Search for the cell housing the specified text and yield its (X, Y) center coordinate. 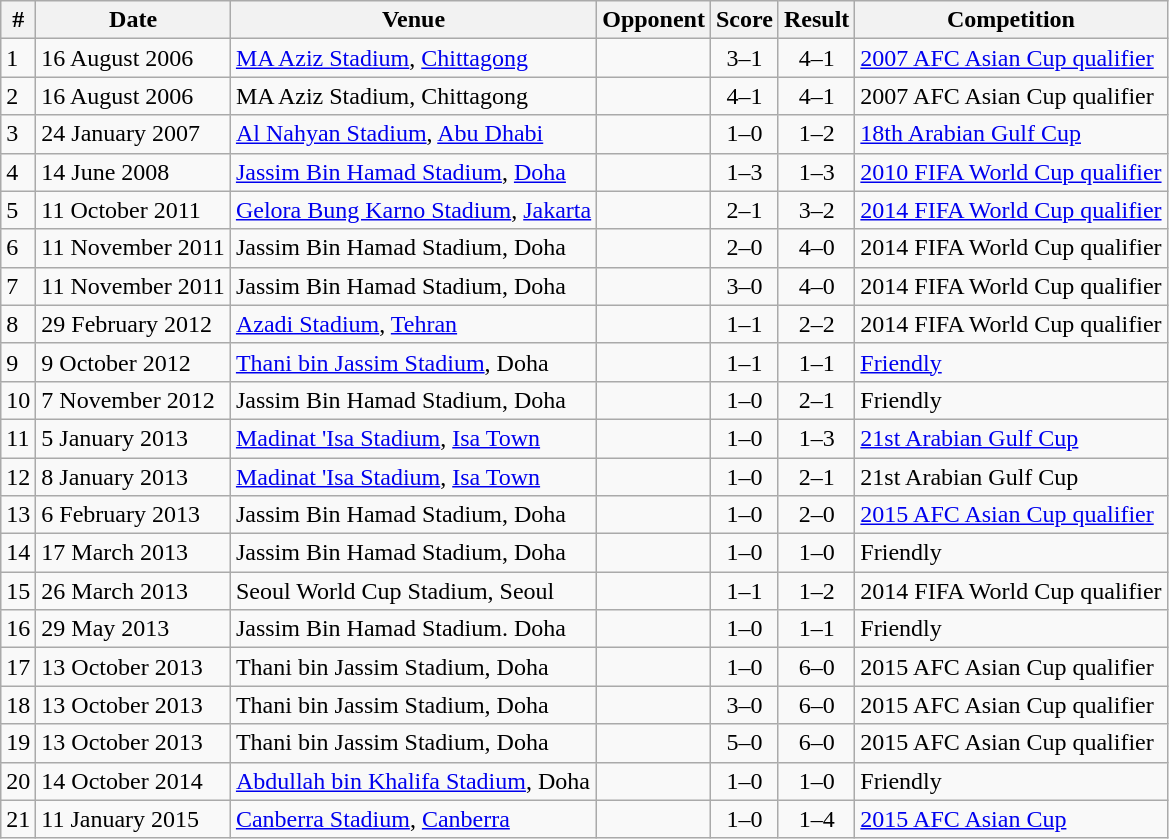
8 (18, 324)
17 (18, 667)
19 (18, 743)
Jassim Bin Hamad Stadium. Doha (413, 629)
7 (18, 286)
1 (18, 58)
2010 FIFA World Cup qualifier (1011, 172)
Result (816, 20)
9 (18, 362)
14 June 2008 (134, 172)
Azadi Stadium, Tehran (413, 324)
2015 AFC Asian Cup (1011, 819)
# (18, 20)
11 October 2011 (134, 210)
6 (18, 248)
10 (18, 400)
3–2 (816, 210)
13 (18, 515)
24 January 2007 (134, 134)
Gelora Bung Karno Stadium, Jakarta (413, 210)
14 October 2014 (134, 781)
Competition (1011, 20)
5–0 (744, 743)
9 October 2012 (134, 362)
Seoul World Cup Stadium, Seoul (413, 591)
15 (18, 591)
17 March 2013 (134, 553)
2 (18, 96)
21 (18, 819)
4 (18, 172)
5 January 2013 (134, 438)
18th Arabian Gulf Cup (1011, 134)
Date (134, 20)
12 (18, 477)
Abdullah bin Khalifa Stadium, Doha (413, 781)
3 (18, 134)
6 February 2013 (134, 515)
11 January 2015 (134, 819)
8 January 2013 (134, 477)
Al Nahyan Stadium, Abu Dhabi (413, 134)
20 (18, 781)
5 (18, 210)
Opponent (654, 20)
11 (18, 438)
Canberra Stadium, Canberra (413, 819)
Score (744, 20)
3–1 (744, 58)
7 November 2012 (134, 400)
29 May 2013 (134, 629)
16 (18, 629)
29 February 2012 (134, 324)
1–4 (816, 819)
14 (18, 553)
26 March 2013 (134, 591)
18 (18, 705)
2–2 (816, 324)
Venue (413, 20)
